Output the [X, Y] coordinate of the center of the cell containing the given text.  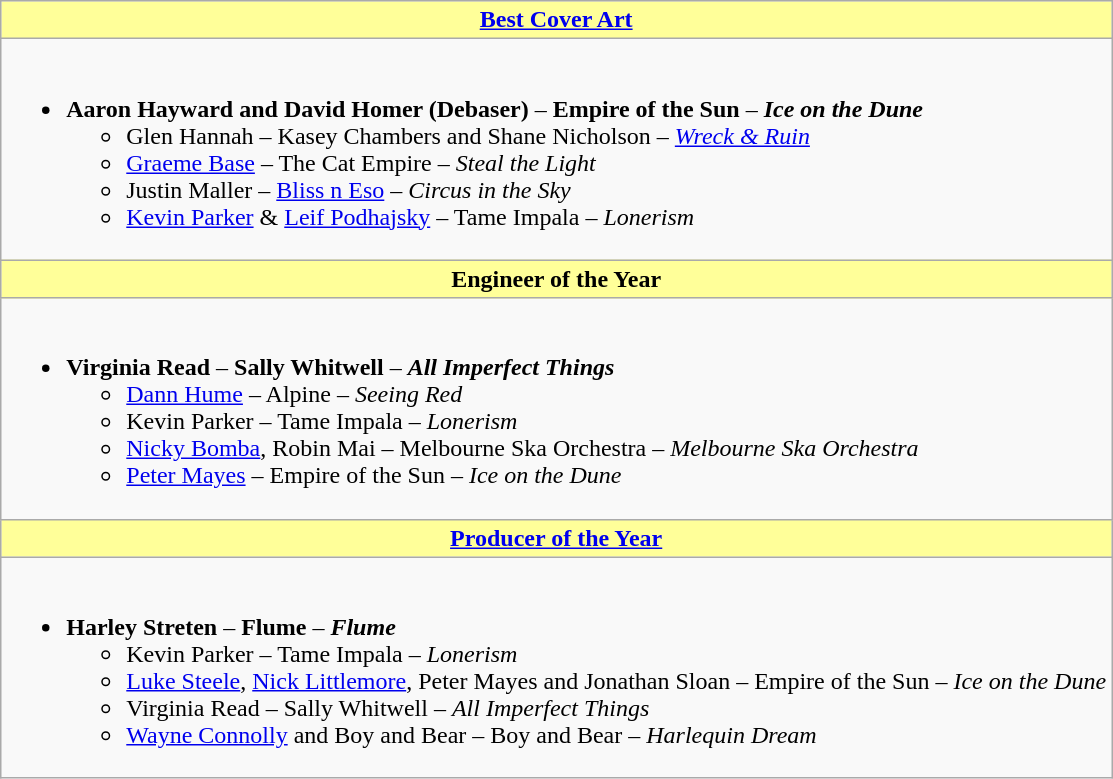
Engineer of the Year [556, 279]
Producer of the Year [556, 538]
Best Cover Art [556, 20]
